Extract the [x, y] coordinate from the center of the cell holding the provided text.  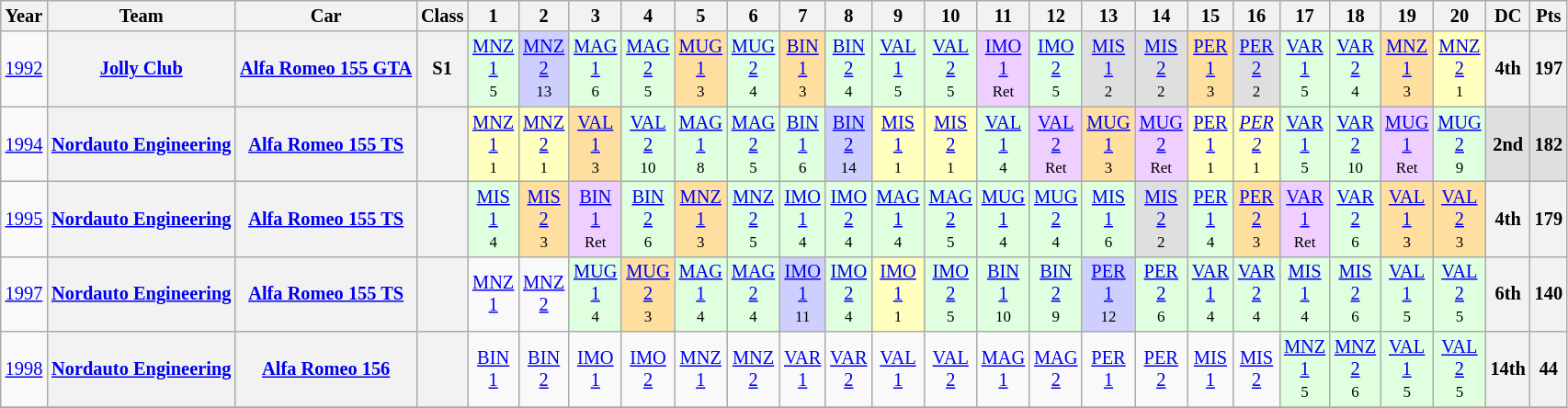
13 [1108, 16]
1995 [24, 219]
Class [442, 16]
6 [754, 16]
1992 [24, 69]
MUG1Ret [1406, 144]
19 [1406, 16]
Team [142, 16]
VAL2Ret [1055, 144]
5 [700, 16]
3 [596, 16]
Year [24, 16]
VAR1Ret [1305, 219]
9 [897, 16]
MIS2 [1256, 369]
2 [544, 16]
1994 [24, 144]
14th [1508, 369]
VAL1 [897, 369]
BIN1Ret [596, 219]
PER26 [1162, 294]
VAL23 [1460, 219]
Alfa Romeo 156 [325, 369]
IMO11 [897, 294]
197 [1549, 69]
16 [1256, 16]
1 [493, 16]
MIS1 [1210, 369]
BIN1 [493, 369]
PER112 [1108, 294]
BIN24 [848, 69]
6th [1508, 294]
11 [1004, 16]
18 [1355, 16]
MNZ11 [493, 144]
VAL210 [647, 144]
MIS23 [544, 219]
PER13 [1210, 69]
182 [1549, 144]
MAG2 [1055, 369]
15 [1210, 16]
7 [802, 16]
MNZ25 [754, 219]
BIN214 [848, 144]
MUG23 [647, 294]
4 [647, 16]
IMO2 [647, 369]
PER1 [1108, 369]
IMO14 [802, 219]
20 [1460, 16]
PER2 [1162, 369]
S1 [442, 69]
MAG1 [1004, 369]
IMO1Ret [1004, 69]
12 [1055, 16]
PER11 [1210, 144]
14 [1162, 16]
MIS21 [950, 144]
8 [848, 16]
BIN13 [802, 69]
PER23 [1256, 219]
VAR14 [1210, 294]
VAL2 [950, 369]
179 [1549, 219]
17 [1305, 16]
MAG16 [596, 69]
MIS16 [1108, 219]
DC [1508, 16]
BIN110 [1004, 294]
BIN16 [802, 144]
Alfa Romeo 155 GTA [325, 69]
VAL14 [1004, 144]
IMO1 [596, 369]
PER22 [1256, 69]
Jolly Club [142, 69]
MIS12 [1108, 69]
BIN26 [647, 219]
MAG24 [754, 294]
MUG2Ret [1162, 144]
PER14 [1210, 219]
PER21 [1256, 144]
VAR1 [802, 369]
IMO111 [802, 294]
1997 [24, 294]
BIN29 [1055, 294]
1998 [24, 369]
MNZ26 [1355, 369]
2nd [1508, 144]
VAR26 [1355, 219]
MNZ213 [544, 69]
Car [325, 16]
VAR2 [848, 369]
44 [1549, 369]
MIS11 [897, 144]
BIN2 [544, 369]
MAG18 [700, 144]
MIS26 [1355, 294]
Pts [1549, 16]
10 [950, 16]
140 [1549, 294]
MUG29 [1460, 144]
VAR210 [1355, 144]
